Search for the cell housing the specified text and yield its [X, Y] center coordinate. 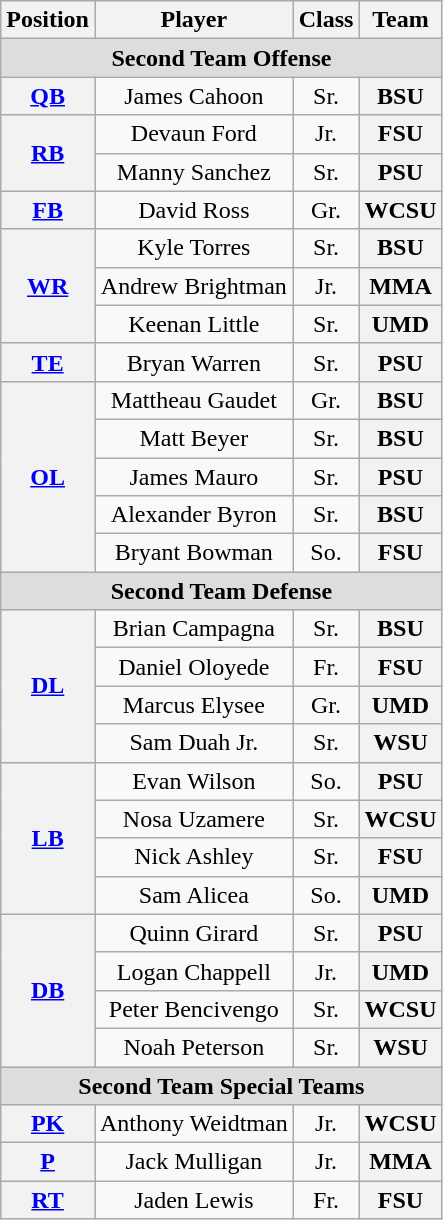
Andrew Brightman [194, 286]
Daniel Oloyede [194, 667]
Alexander Byron [194, 515]
Class [326, 20]
Nick Ashley [194, 857]
Sam Duah Jr. [194, 743]
Marcus Elysee [194, 705]
Evan Wilson [194, 781]
LB [48, 838]
Kyle Torres [194, 248]
Sam Alicea [194, 895]
Team [400, 20]
James Mauro [194, 477]
Peter Bencivengo [194, 1009]
FB [48, 210]
TE [48, 362]
James Cahoon [194, 96]
DB [48, 990]
Manny Sanchez [194, 172]
RB [48, 153]
QB [48, 96]
Logan Chappell [194, 971]
Player [194, 20]
P [48, 1162]
Matt Beyer [194, 438]
OL [48, 476]
Devaun Ford [194, 134]
DL [48, 686]
Bryan Warren [194, 362]
Second Team Defense [222, 591]
WR [48, 286]
Mattheau Gaudet [194, 400]
Second Team Offense [222, 58]
Bryant Bowman [194, 553]
Noah Peterson [194, 1047]
Jack Mulligan [194, 1162]
Second Team Special Teams [222, 1085]
Anthony Weidtman [194, 1124]
Keenan Little [194, 324]
Position [48, 20]
David Ross [194, 210]
Jaden Lewis [194, 1200]
Nosa Uzamere [194, 819]
RT [48, 1200]
Quinn Girard [194, 933]
Brian Campagna [194, 629]
PK [48, 1124]
